Extract the [x, y] coordinate from the center of the cell holding the provided text.  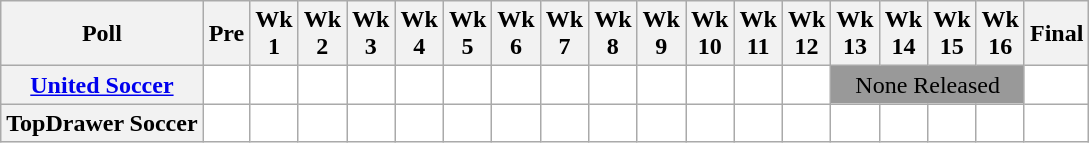
United Soccer [102, 85]
Wk16 [1000, 34]
Wk11 [758, 34]
Wk6 [516, 34]
Final [1056, 34]
Wk10 [710, 34]
Wk14 [903, 34]
Pre [226, 34]
Poll [102, 34]
Wk7 [564, 34]
TopDrawer Soccer [102, 123]
Wk5 [467, 34]
Wk13 [855, 34]
None Released [928, 85]
Wk4 [419, 34]
Wk12 [806, 34]
Wk8 [613, 34]
Wk15 [952, 34]
Wk1 [274, 34]
Wk2 [322, 34]
Wk3 [371, 34]
Wk9 [661, 34]
